Identify which cell holds the provided text, then report its (X, Y) central coordinate. 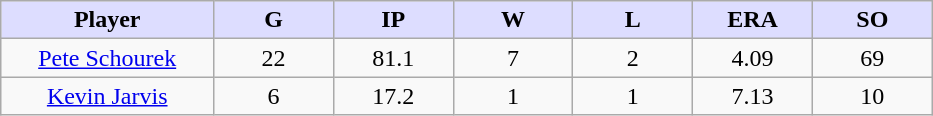
22 (274, 58)
69 (872, 58)
17.2 (393, 96)
IP (393, 20)
7.13 (753, 96)
ERA (753, 20)
81.1 (393, 58)
L (633, 20)
2 (633, 58)
10 (872, 96)
6 (274, 96)
7 (513, 58)
Kevin Jarvis (108, 96)
W (513, 20)
4.09 (753, 58)
Pete Schourek (108, 58)
Player (108, 20)
G (274, 20)
SO (872, 20)
